Find where the given text appears and provide that cell's center as (X, Y) coordinate. 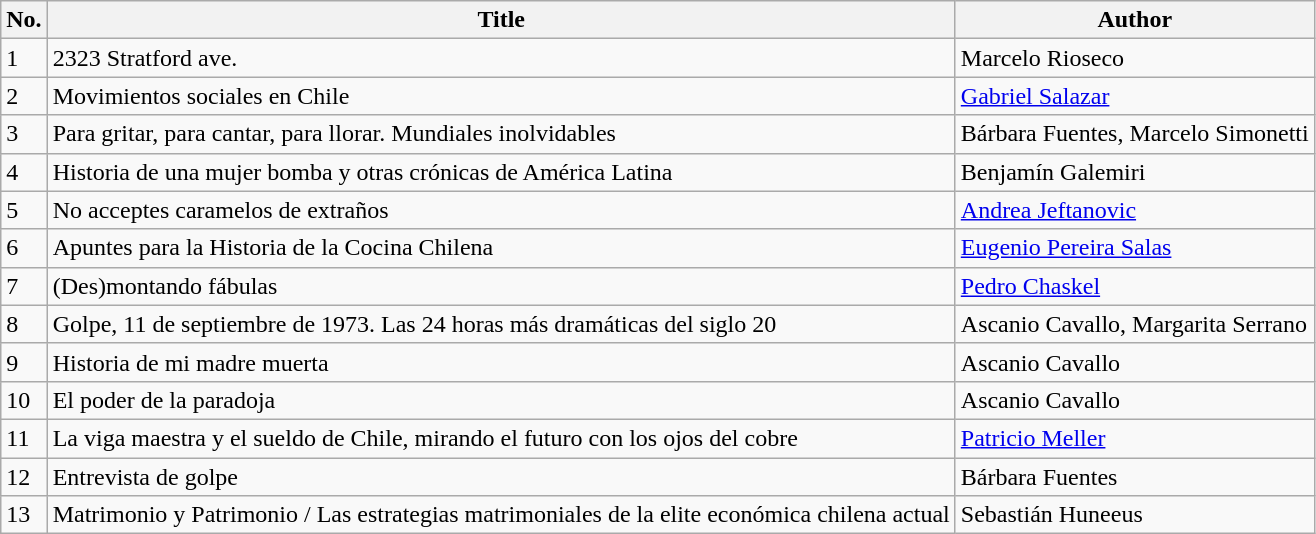
Marcelo Rioseco (1134, 58)
Title (501, 20)
Matrimonio y Patrimonio / Las estrategias matrimoniales de la elite económica chilena actual (501, 515)
Ascanio Cavallo, Margarita Serrano (1134, 324)
12 (24, 477)
8 (24, 324)
Andrea Jeftanovic (1134, 210)
Eugenio Pereira Salas (1134, 248)
2323 Stratford ave. (501, 58)
(Des)montando fábulas (501, 286)
Author (1134, 20)
Golpe, 11 de septiembre de 1973. Las 24 horas más dramáticas del siglo 20 (501, 324)
El poder de la paradoja (501, 400)
5 (24, 210)
3 (24, 134)
No acceptes caramelos de extraños (501, 210)
6 (24, 248)
11 (24, 438)
Bárbara Fuentes (1134, 477)
Gabriel Salazar (1134, 96)
7 (24, 286)
4 (24, 172)
Benjamín Galemiri (1134, 172)
Para gritar, para cantar, para llorar. Mundiales inolvidables (501, 134)
Pedro Chaskel (1134, 286)
Historia de mi madre muerta (501, 362)
Patricio Meller (1134, 438)
10 (24, 400)
13 (24, 515)
No. (24, 20)
2 (24, 96)
9 (24, 362)
Sebastián Huneeus (1134, 515)
La viga maestra y el sueldo de Chile, mirando el futuro con los ojos del cobre (501, 438)
Movimientos sociales en Chile (501, 96)
Historia de una mujer bomba y otras crónicas de América Latina (501, 172)
1 (24, 58)
Apuntes para la Historia de la Cocina Chilena (501, 248)
Entrevista de golpe (501, 477)
Bárbara Fuentes, Marcelo Simonetti (1134, 134)
